Output the (X, Y) coordinate of the center of the cell containing the given text.  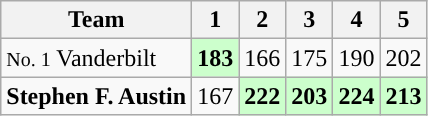
1 (216, 20)
183 (216, 58)
167 (216, 96)
175 (310, 58)
No. 1 Vanderbilt (96, 58)
5 (404, 20)
222 (262, 96)
190 (356, 58)
166 (262, 58)
2 (262, 20)
Team (96, 20)
3 (310, 20)
Stephen F. Austin (96, 96)
213 (404, 96)
4 (356, 20)
224 (356, 96)
202 (404, 58)
203 (310, 96)
